Detect which cell encompasses the target text, then output its (x, y) center coordinate. 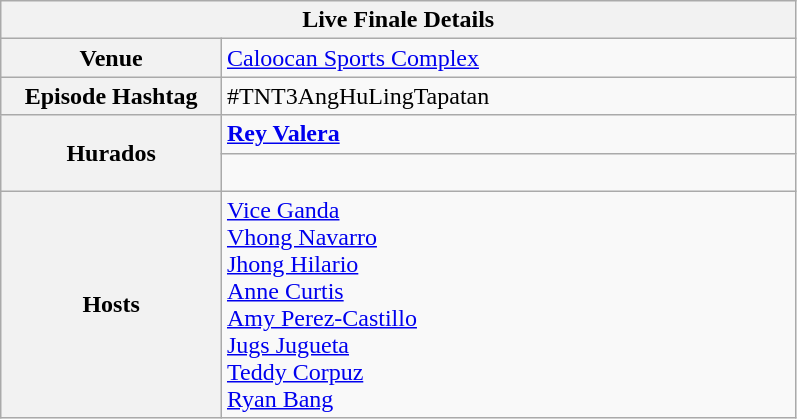
Hurados (112, 153)
#TNT3AngHuLingTapatan (508, 96)
Episode Hashtag (112, 96)
Rey Valera (508, 134)
Venue (112, 58)
Caloocan Sports Complex (508, 58)
Hosts (112, 304)
Live Finale Details (398, 20)
Vice GandaVhong NavarroJhong HilarioAnne CurtisAmy Perez-CastilloJugs JuguetaTeddy CorpuzRyan Bang (508, 304)
